For the text-containing cell, return its midpoint in (X, Y) coordinate format. 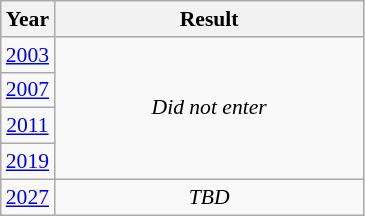
Result (209, 19)
2007 (28, 90)
2011 (28, 126)
Did not enter (209, 108)
TBD (209, 197)
Year (28, 19)
2019 (28, 162)
2027 (28, 197)
2003 (28, 55)
